Identify which cell holds the provided text, then report its [x, y] central coordinate. 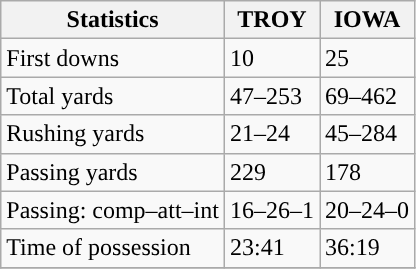
IOWA [368, 20]
Time of possession [113, 248]
10 [272, 58]
First downs [113, 58]
21–24 [272, 134]
229 [272, 172]
47–253 [272, 96]
Rushing yards [113, 134]
178 [368, 172]
16–26–1 [272, 210]
20–24–0 [368, 210]
Passing: comp–att–int [113, 210]
23:41 [272, 248]
25 [368, 58]
Statistics [113, 20]
Passing yards [113, 172]
69–462 [368, 96]
36:19 [368, 248]
45–284 [368, 134]
TROY [272, 20]
Total yards [113, 96]
